From the cell containing the given text, extract its center point as [x, y] coordinate. 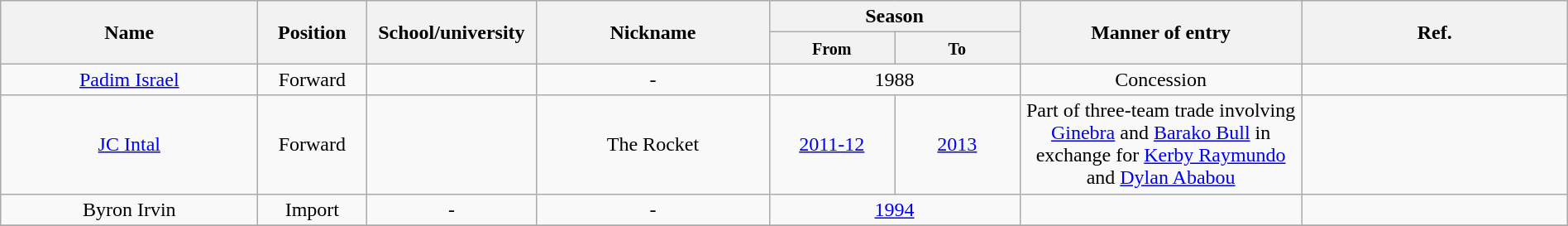
Padim Israel [129, 79]
Manner of entry [1161, 32]
Name [129, 32]
The Rocket [653, 144]
Ref. [1434, 32]
Concession [1161, 79]
Nickname [653, 32]
From [832, 48]
1988 [895, 79]
JC Intal [129, 144]
Season [895, 17]
Part of three-team trade involving Ginebra and Barako Bull in exchange for Kerby Raymundo and Dylan Ababou [1161, 144]
Position [313, 32]
1994 [895, 209]
Byron Irvin [129, 209]
To [958, 48]
2013 [958, 144]
2011-12 [832, 144]
Import [313, 209]
School/university [452, 32]
